Pinpoint the cell where the given text exists, returning its (X, Y) midpoint coordinate. 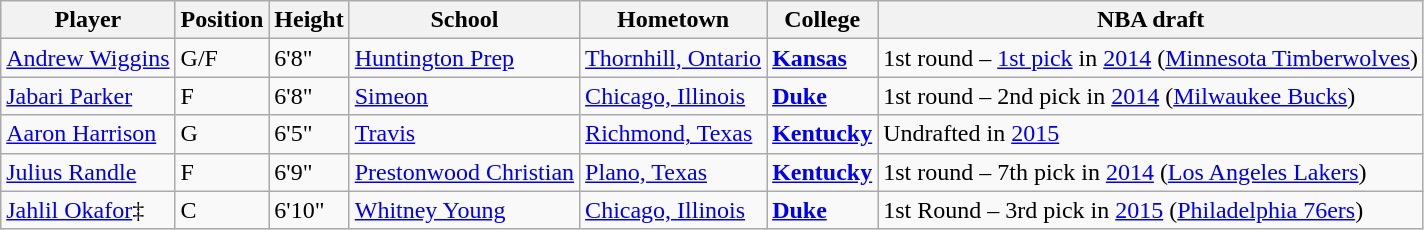
6'10" (309, 210)
NBA draft (1151, 20)
Hometown (674, 20)
Jahlil Okafor‡ (88, 210)
Kansas (822, 58)
College (822, 20)
C (222, 210)
Plano, Texas (674, 172)
1st Round – 3rd pick in 2015 (Philadelphia 76ers) (1151, 210)
Andrew Wiggins (88, 58)
1st round – 2nd pick in 2014 (Milwaukee Bucks) (1151, 96)
6'5" (309, 134)
6'9" (309, 172)
Height (309, 20)
1st round – 7th pick in 2014 (Los Angeles Lakers) (1151, 172)
Whitney Young (464, 210)
Thornhill, Ontario (674, 58)
Richmond, Texas (674, 134)
School (464, 20)
Position (222, 20)
Prestonwood Christian (464, 172)
G/F (222, 58)
Jabari Parker (88, 96)
Aaron Harrison (88, 134)
Simeon (464, 96)
Travis (464, 134)
G (222, 134)
1st round – 1st pick in 2014 (Minnesota Timberwolves) (1151, 58)
Player (88, 20)
Huntington Prep (464, 58)
Undrafted in 2015 (1151, 134)
Julius Randle (88, 172)
